Detect which cell encompasses the target text, then output its (x, y) center coordinate. 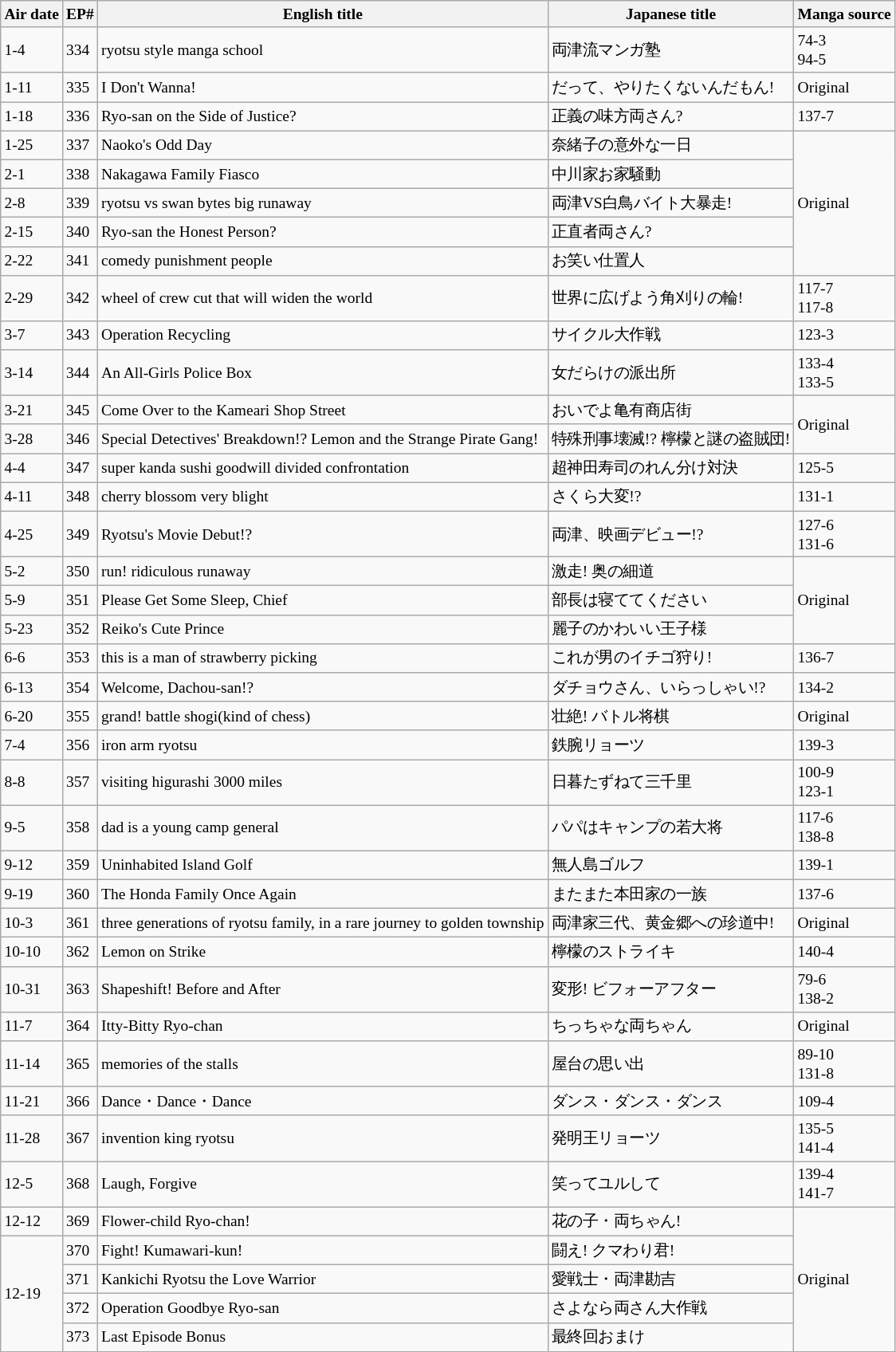
女だらけの派出所 (671, 373)
部長は寝ててください (671, 600)
cherry blossom very blight (322, 497)
5-2 (32, 572)
352 (80, 629)
6-6 (32, 658)
無人島ゴルフ (671, 865)
139-3 (844, 745)
7-4 (32, 745)
89-10131-8 (844, 1063)
373 (80, 1337)
346 (80, 438)
世界に広げよう角刈りの輪! (671, 298)
353 (80, 658)
117-6138-8 (844, 827)
339 (80, 202)
370 (80, 1250)
3-7 (32, 336)
Naoko's Odd Day (322, 145)
愛戦士・両津勘吉 (671, 1279)
両津VS白鳥バイト大暴走! (671, 202)
12-5 (32, 1185)
変形! ビフォーアフター (671, 988)
337 (80, 145)
366 (80, 1101)
だって、やりたくないんだもん! (671, 87)
363 (80, 988)
1-18 (32, 116)
またまた本田家の一族 (671, 894)
9-19 (32, 894)
9-12 (32, 865)
Welcome, Dachou-san!? (322, 687)
花の子・両ちゃん! (671, 1221)
特殊刑事壊滅!? 檸檬と謎の盗賊団! (671, 438)
359 (80, 865)
9-5 (32, 827)
10-3 (32, 923)
dad is a young camp general (322, 827)
1-4 (32, 49)
Manga source (844, 14)
351 (80, 600)
super kanda sushi goodwill divided confrontation (322, 468)
117-7117-8 (844, 298)
comedy punishment people (322, 261)
334 (80, 49)
338 (80, 174)
354 (80, 687)
11-7 (32, 1026)
2-22 (32, 261)
369 (80, 1221)
364 (80, 1026)
これが男のイチゴ狩り! (671, 658)
Special Detectives' Breakdown!? Lemon and the Strange Pirate Gang! (322, 438)
パパはキャンプの若大将 (671, 827)
125-5 (844, 468)
EP# (80, 14)
サイクル大作戦 (671, 336)
両津家三代、黄金郷への珍道中! (671, 923)
正義の味方両さん? (671, 116)
I Don't Wanna! (322, 87)
壮絶! バトル将棋 (671, 716)
5-9 (32, 600)
grand! battle shogi(kind of chess) (322, 716)
発明王リョーツ (671, 1138)
両津、映画デビュー!? (671, 534)
最終回おまけ (671, 1337)
Dance・Dance・Dance (322, 1101)
12-12 (32, 1221)
ryotsu style manga school (322, 49)
Laugh, Forgive (322, 1185)
鉄腕リョーツ (671, 745)
Please Get Some Sleep, Chief (322, 600)
麗子のかわいい王子様 (671, 629)
367 (80, 1138)
342 (80, 298)
闘え! クマわり君! (671, 1250)
371 (80, 1279)
ちっちゃな両ちゃん (671, 1026)
2-1 (32, 174)
Ryotsu's Movie Debut!? (322, 534)
Kankichi Ryotsu the Love Warrior (322, 1279)
134-2 (844, 687)
Ryo-san the Honest Person? (322, 232)
10-10 (32, 952)
iron arm ryotsu (322, 745)
355 (80, 716)
357 (80, 781)
激走! 奥の細道 (671, 572)
8-8 (32, 781)
Fight! Kumawari-kun! (322, 1250)
131-1 (844, 497)
139-1 (844, 865)
74-394-5 (844, 49)
memories of the stalls (322, 1063)
347 (80, 468)
3-21 (32, 410)
3-28 (32, 438)
run! ridiculous runaway (322, 572)
12-19 (32, 1293)
135-5141-4 (844, 1138)
5-23 (32, 629)
wheel of crew cut that will widen the world (322, 298)
348 (80, 497)
Come Over to the Kameari Shop Street (322, 410)
4-4 (32, 468)
日暮たずねて三千里 (671, 781)
11-14 (32, 1063)
おいでよ亀有商店街 (671, 410)
127-6131-6 (844, 534)
Japanese title (671, 14)
6-20 (32, 716)
109-4 (844, 1101)
350 (80, 572)
136-7 (844, 658)
Flower-child Ryo-chan! (322, 1221)
The Honda Family Once Again (322, 894)
349 (80, 534)
335 (80, 87)
356 (80, 745)
Air date (32, 14)
336 (80, 116)
Nakagawa Family Fiasco (322, 174)
139-4141-7 (844, 1185)
4-25 (32, 534)
Operation Recycling (322, 336)
An All-Girls Police Box (322, 373)
341 (80, 261)
1-25 (32, 145)
137-6 (844, 894)
visiting higurashi 3000 miles (322, 781)
ryotsu vs swan bytes big runaway (322, 202)
140-4 (844, 952)
10-31 (32, 988)
361 (80, 923)
11-28 (32, 1138)
2-15 (32, 232)
368 (80, 1185)
4-11 (32, 497)
超神田寿司のれん分け対決 (671, 468)
6-13 (32, 687)
正直者両さん? (671, 232)
100-9123-1 (844, 781)
2-29 (32, 298)
362 (80, 952)
さよなら両さん大作戦 (671, 1308)
79-6138-2 (844, 988)
340 (80, 232)
ダチョウさん、いらっしゃい!? (671, 687)
1-11 (32, 87)
檸檬のストライキ (671, 952)
123-3 (844, 336)
Uninhabited Island Golf (322, 865)
372 (80, 1308)
お笑い仕置人 (671, 261)
Reiko's Cute Prince (322, 629)
137-7 (844, 116)
133-4133-5 (844, 373)
three generations of ryotsu family, in a rare journey to golden township (322, 923)
this is a man of strawberry picking (322, 658)
両津流マンガ塾 (671, 49)
345 (80, 410)
ダンス・ダンス・ダンス (671, 1101)
笑ってユルして (671, 1185)
Ryo-san on the Side of Justice? (322, 116)
358 (80, 827)
奈緒子の意外な一日 (671, 145)
中川家お家騒動 (671, 174)
Itty-Bitty Ryo-chan (322, 1026)
さくら大変!? (671, 497)
360 (80, 894)
Operation Goodbye Ryo-san (322, 1308)
3-14 (32, 373)
344 (80, 373)
343 (80, 336)
Last Episode Bonus (322, 1337)
Lemon on Strike (322, 952)
11-21 (32, 1101)
屋台の思い出 (671, 1063)
365 (80, 1063)
Shapeshift! Before and After (322, 988)
invention king ryotsu (322, 1138)
English title (322, 14)
2-8 (32, 202)
